Scan for the cell matching the given text and deliver its (x, y) coordinate at center. 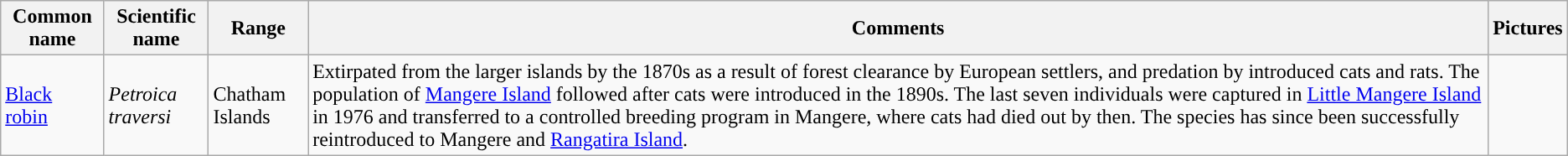
Range (258, 29)
Scientific name (156, 29)
Pictures (1528, 29)
Petroica traversi (156, 106)
Black robin (52, 106)
Chatham Islands (258, 106)
Comments (898, 29)
Common name (52, 29)
